From the cell containing the given text, extract its center point as (x, y) coordinate. 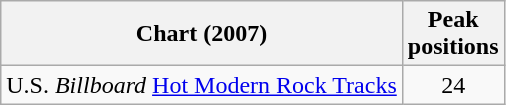
U.S. Billboard Hot Modern Rock Tracks (202, 85)
Chart (2007) (202, 34)
24 (453, 85)
Peakpositions (453, 34)
